For the text-containing cell, return its midpoint in (x, y) coordinate format. 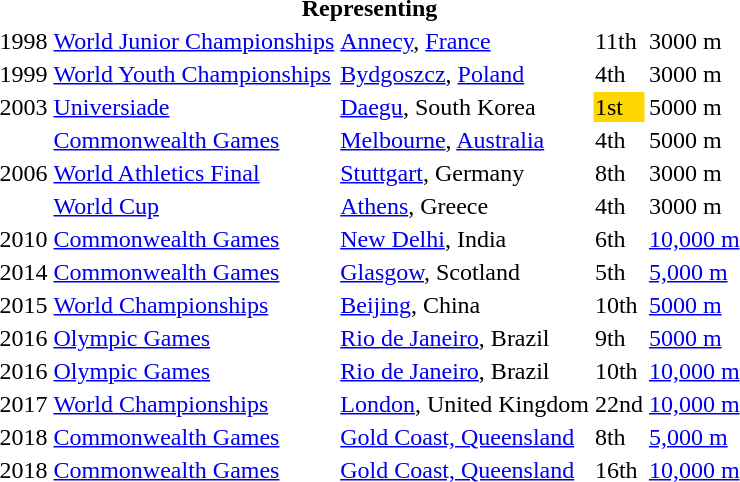
Bydgoszcz, Poland (465, 74)
11th (618, 41)
Universiade (194, 107)
New Delhi, India (465, 239)
5th (618, 272)
World Junior Championships (194, 41)
6th (618, 239)
World Athletics Final (194, 173)
World Cup (194, 206)
1st (618, 107)
Beijing, China (465, 305)
World Youth Championships (194, 74)
Gold Coast, Queensland (465, 437)
Stuttgart, Germany (465, 173)
London, United Kingdom (465, 404)
Melbourne, Australia (465, 140)
Annecy, France (465, 41)
Daegu, South Korea (465, 107)
9th (618, 338)
Athens, Greece (465, 206)
Glasgow, Scotland (465, 272)
22nd (618, 404)
